Locate the cell with the specified text and output its [x, y] center coordinate. 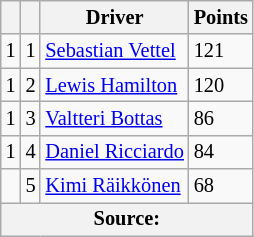
5 [31, 186]
Kimi Räikkönen [114, 186]
86 [221, 118]
Points [221, 17]
3 [31, 118]
4 [31, 152]
120 [221, 85]
Driver [114, 17]
Lewis Hamilton [114, 85]
68 [221, 186]
2 [31, 85]
Valtteri Bottas [114, 118]
Source: [127, 219]
84 [221, 152]
121 [221, 51]
Sebastian Vettel [114, 51]
Daniel Ricciardo [114, 152]
